For the text-containing cell, return its midpoint in [x, y] coordinate format. 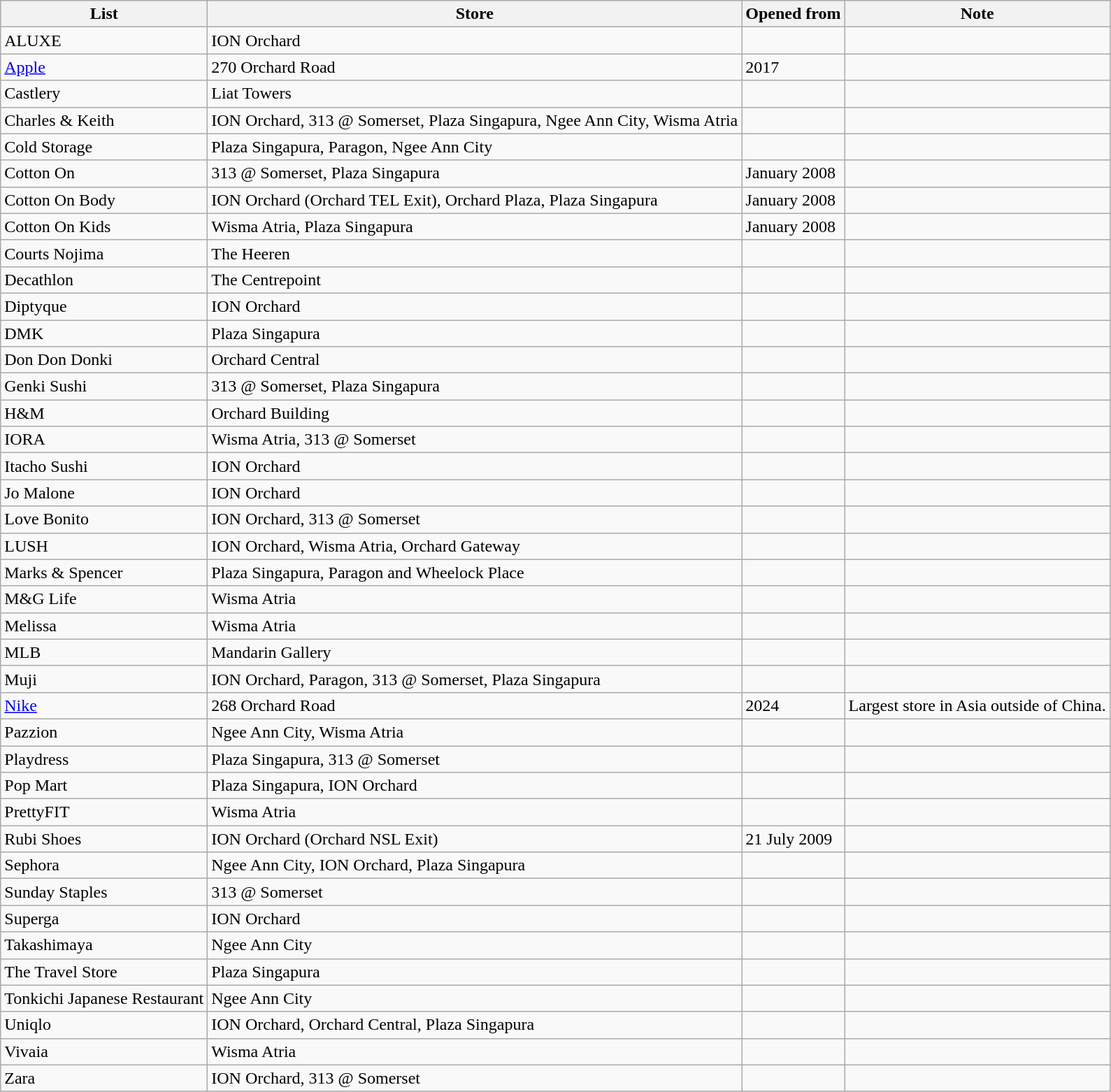
Orchard Central [475, 360]
Castlery [104, 94]
Sephora [104, 865]
The Heeren [475, 253]
2017 [793, 67]
Liat Towers [475, 94]
Love Bonito [104, 519]
Wisma Atria, 313 @ Somerset [475, 440]
Pazzion [104, 732]
Vivaia [104, 1051]
Nike [104, 705]
Don Don Donki [104, 360]
268 Orchard Road [475, 705]
IORA [104, 440]
Plaza Singapura, Paragon and Wheelock Place [475, 573]
2024 [793, 705]
Sunday Staples [104, 892]
ION Orchard, Orchard Central, Plaza Singapura [475, 1025]
ION Orchard, 313 @ Somerset, Plaza Singapura, Ngee Ann City, Wisma Atria [475, 120]
Opened from [793, 14]
Note [977, 14]
Ngee Ann City, Wisma Atria [475, 732]
Cotton On [104, 173]
List [104, 14]
MLB [104, 652]
Rubi Shoes [104, 839]
21 July 2009 [793, 839]
313 @ Somerset [475, 892]
The Centrepoint [475, 280]
Apple [104, 67]
Takashimaya [104, 945]
ION Orchard (Orchard NSL Exit) [475, 839]
Orchard Building [475, 413]
Cotton On Kids [104, 227]
Genki Sushi [104, 387]
Melissa [104, 626]
Plaza Singapura, 313 @ Somerset [475, 759]
270 Orchard Road [475, 67]
Store [475, 14]
ION Orchard, Paragon, 313 @ Somerset, Plaza Singapura [475, 679]
Pop Mart [104, 786]
Marks & Spencer [104, 573]
Cotton On Body [104, 200]
Plaza Singapura, Paragon, Ngee Ann City [475, 147]
Playdress [104, 759]
Plaza Singapura, ION Orchard [475, 786]
Wisma Atria, Plaza Singapura [475, 227]
Mandarin Gallery [475, 652]
ION Orchard (Orchard TEL Exit), Orchard Plaza, Plaza Singapura [475, 200]
Itacho Sushi [104, 466]
Diptyque [104, 306]
Muji [104, 679]
ION Orchard, Wisma Atria, Orchard Gateway [475, 546]
DMK [104, 333]
Charles & Keith [104, 120]
Largest store in Asia outside of China. [977, 705]
Cold Storage [104, 147]
Jo Malone [104, 493]
Decathlon [104, 280]
Courts Nojima [104, 253]
H&M [104, 413]
Uniqlo [104, 1025]
The Travel Store [104, 972]
Superga [104, 919]
LUSH [104, 546]
PrettyFIT [104, 812]
M&G Life [104, 599]
ALUXE [104, 41]
Ngee Ann City, ION Orchard, Plaza Singapura [475, 865]
Zara [104, 1078]
Tonkichi Japanese Restaurant [104, 998]
